For the text-containing cell, return its midpoint in (X, Y) coordinate format. 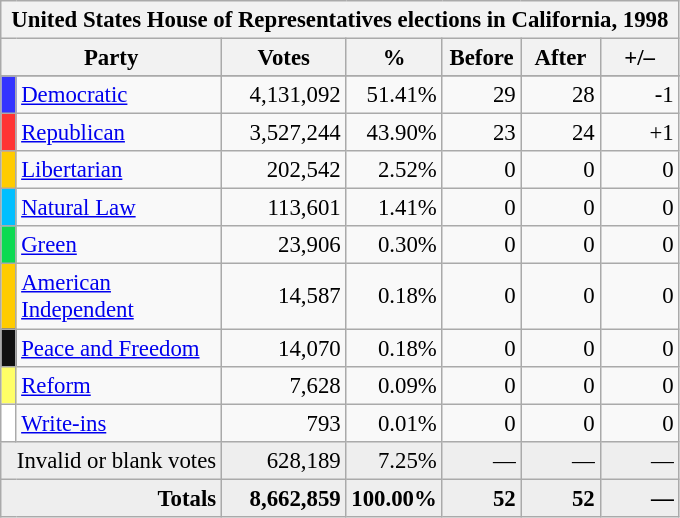
Green (119, 245)
0.01% (394, 423)
Party (112, 58)
Democratic (119, 95)
29 (482, 95)
113,601 (284, 208)
Write-ins (119, 423)
23 (482, 133)
23,906 (284, 245)
American Independent (119, 296)
-1 (640, 95)
Before (482, 58)
Republican (119, 133)
1.41% (394, 208)
202,542 (284, 170)
Totals (112, 498)
28 (560, 95)
+/– (640, 58)
14,070 (284, 348)
628,189 (284, 460)
Reform (119, 385)
Invalid or blank votes (112, 460)
Votes (284, 58)
24 (560, 133)
51.41% (394, 95)
After (560, 58)
14,587 (284, 296)
Peace and Freedom (119, 348)
3,527,244 (284, 133)
% (394, 58)
43.90% (394, 133)
0.30% (394, 245)
Libertarian (119, 170)
4,131,092 (284, 95)
793 (284, 423)
7,628 (284, 385)
2.52% (394, 170)
100.00% (394, 498)
Natural Law (119, 208)
8,662,859 (284, 498)
+1 (640, 133)
United States House of Representatives elections in California, 1998 (340, 20)
7.25% (394, 460)
0.09% (394, 385)
